Return (X, Y) of the center of cell containing provided text 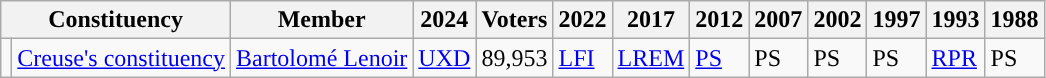
89,953 (514, 58)
Voters (514, 20)
LREM (651, 58)
2007 (778, 20)
RPR (956, 58)
Creuse's constituency (122, 58)
Bartolomé Lenoir (321, 58)
2002 (838, 20)
Member (321, 20)
LFI (582, 58)
2012 (720, 20)
2022 (582, 20)
UXD (444, 58)
2017 (651, 20)
Constituency (116, 20)
2024 (444, 20)
1993 (956, 20)
1997 (896, 20)
1988 (1014, 20)
